Return the (X, Y) coordinate for the center point of the cell that contains the specified text.  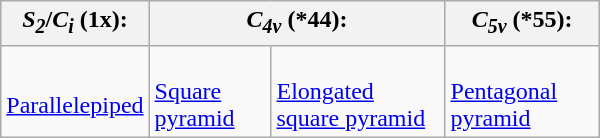
C4v (*44): (297, 23)
Pentagonal pyramid (522, 91)
Square pyramid (210, 91)
Elongated square pyramid (358, 91)
Parallelepiped (75, 91)
C5v (*55): (522, 23)
S2/Ci (1x): (75, 23)
